Detect which cell encompasses the target text, then output its (x, y) center coordinate. 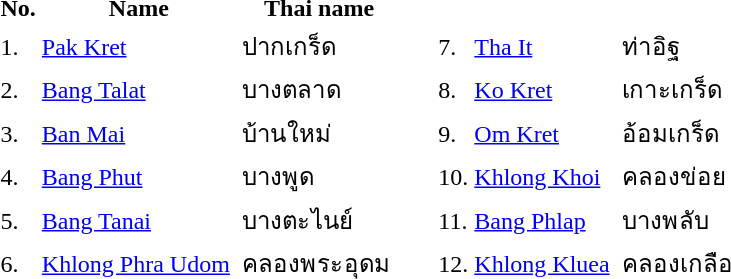
Bang Phlap (545, 220)
บางพูด (319, 176)
10. (454, 176)
ปากเกร็ด (319, 46)
Ban Mai (138, 133)
Ko Kret (545, 90)
บ้านใหม่ (319, 133)
Bang Talat (138, 90)
7. (454, 46)
9. (454, 133)
บางตลาด (319, 90)
Tha It (545, 46)
Pak Kret (138, 46)
บางตะไนย์ (319, 220)
8. (454, 90)
Bang Tanai (138, 220)
Bang Phut (138, 176)
Om Kret (545, 133)
Khlong Khoi (545, 176)
11. (454, 220)
